Identify which cell holds the provided text, then report its (x, y) central coordinate. 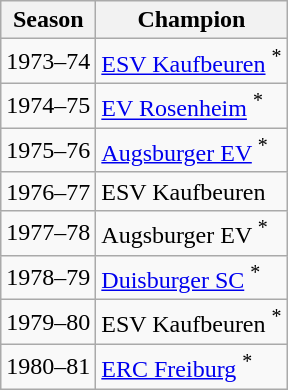
Champion (192, 20)
EV Rosenheim * (192, 106)
1973–74 (48, 62)
ERC Freiburg * (192, 366)
1976–77 (48, 191)
1979–80 (48, 322)
1974–75 (48, 106)
1977–78 (48, 234)
Season (48, 20)
Duisburger SC * (192, 278)
1978–79 (48, 278)
1980–81 (48, 366)
ESV Kaufbeuren (192, 191)
1975–76 (48, 150)
